Find where the given text appears and provide that cell's center as [X, Y] coordinate. 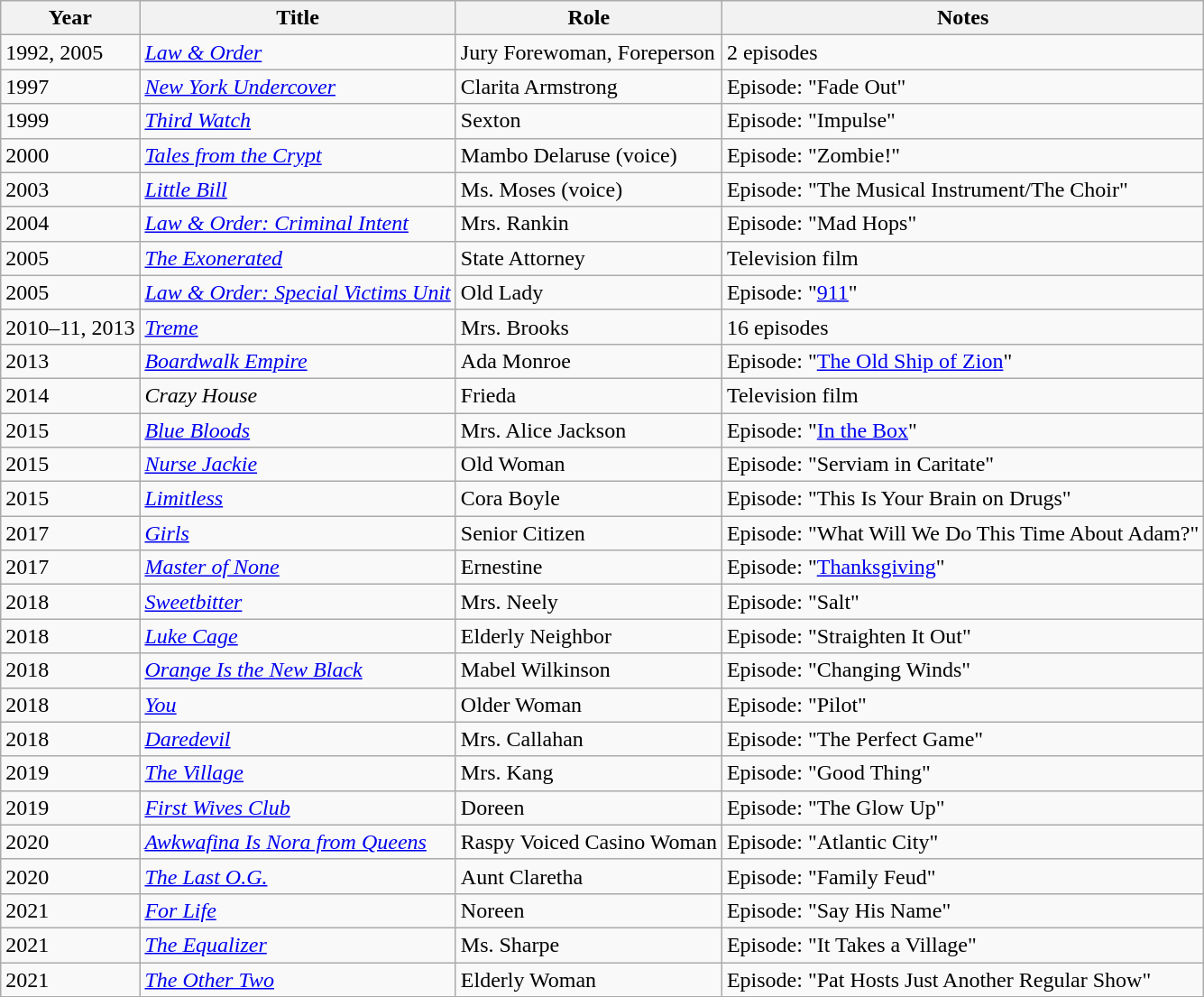
Mambo Delaruse (voice) [588, 155]
Episode: "Thanksgiving" [962, 568]
The Last O.G. [298, 876]
Frieda [588, 395]
Ms. Moses (voice) [588, 189]
Mrs. Brooks [588, 327]
Episode: "Serviam in Caritate" [962, 465]
1999 [70, 121]
Daredevil [298, 739]
Ernestine [588, 568]
State Attorney [588, 258]
Episode: "The Perfect Game" [962, 739]
Mrs. Callahan [588, 739]
First Wives Club [298, 808]
Episode: "Salt" [962, 602]
Episode: "Atlantic City" [962, 842]
Notes [962, 18]
1997 [70, 87]
Limitless [298, 499]
Clarita Armstrong [588, 87]
Jury Forewoman, Foreperson [588, 52]
You [298, 705]
1992, 2005 [70, 52]
Treme [298, 327]
Mabel Wilkinson [588, 670]
Episode: "In the Box" [962, 430]
Little Bill [298, 189]
Title [298, 18]
Episode: "The Old Ship of Zion" [962, 361]
Third Watch [298, 121]
Raspy Voiced Casino Woman [588, 842]
Role [588, 18]
Boardwalk Empire [298, 361]
Mrs. Alice Jackson [588, 430]
The Exonerated [298, 258]
Tales from the Crypt [298, 155]
Sweetbitter [298, 602]
2004 [70, 224]
New York Undercover [298, 87]
The Equalizer [298, 945]
Orange Is the New Black [298, 670]
2000 [70, 155]
Episode: "Good Thing" [962, 773]
2014 [70, 395]
Episode: "Mad Hops" [962, 224]
Sexton [588, 121]
Ada Monroe [588, 361]
Mrs. Neely [588, 602]
Law & Order [298, 52]
Year [70, 18]
Senior Citizen [588, 533]
Episode: "Say His Name" [962, 910]
2003 [70, 189]
Law & Order: Criminal Intent [298, 224]
Episode: "Impulse" [962, 121]
Mrs. Kang [588, 773]
Episode: "The Glow Up" [962, 808]
Awkwafina Is Nora from Queens [298, 842]
For Life [298, 910]
Episode: "Fade Out" [962, 87]
2013 [70, 361]
Old Woman [588, 465]
Old Lady [588, 292]
Elderly Neighbor [588, 636]
Noreen [588, 910]
Episode: "This Is Your Brain on Drugs" [962, 499]
16 episodes [962, 327]
Ms. Sharpe [588, 945]
Cora Boyle [588, 499]
Nurse Jackie [298, 465]
The Other Two [298, 979]
2 episodes [962, 52]
Doreen [588, 808]
Episode: "Pat Hosts Just Another Regular Show" [962, 979]
Girls [298, 533]
Luke Cage [298, 636]
Episode: "It Takes a Village" [962, 945]
Older Woman [588, 705]
Episode: "The Musical Instrument/The Choir" [962, 189]
2010–11, 2013 [70, 327]
Episode: "Pilot" [962, 705]
Blue Bloods [298, 430]
Episode: "Zombie!" [962, 155]
Episode: "Straighten It Out" [962, 636]
Elderly Woman [588, 979]
Episode: "Changing Winds" [962, 670]
Aunt Claretha [588, 876]
Crazy House [298, 395]
Episode: "What Will We Do This Time About Adam?" [962, 533]
Mrs. Rankin [588, 224]
The Village [298, 773]
Law & Order: Special Victims Unit [298, 292]
Master of None [298, 568]
Episode: "911" [962, 292]
Episode: "Family Feud" [962, 876]
